From the cell containing the given text, extract its center point as (x, y) coordinate. 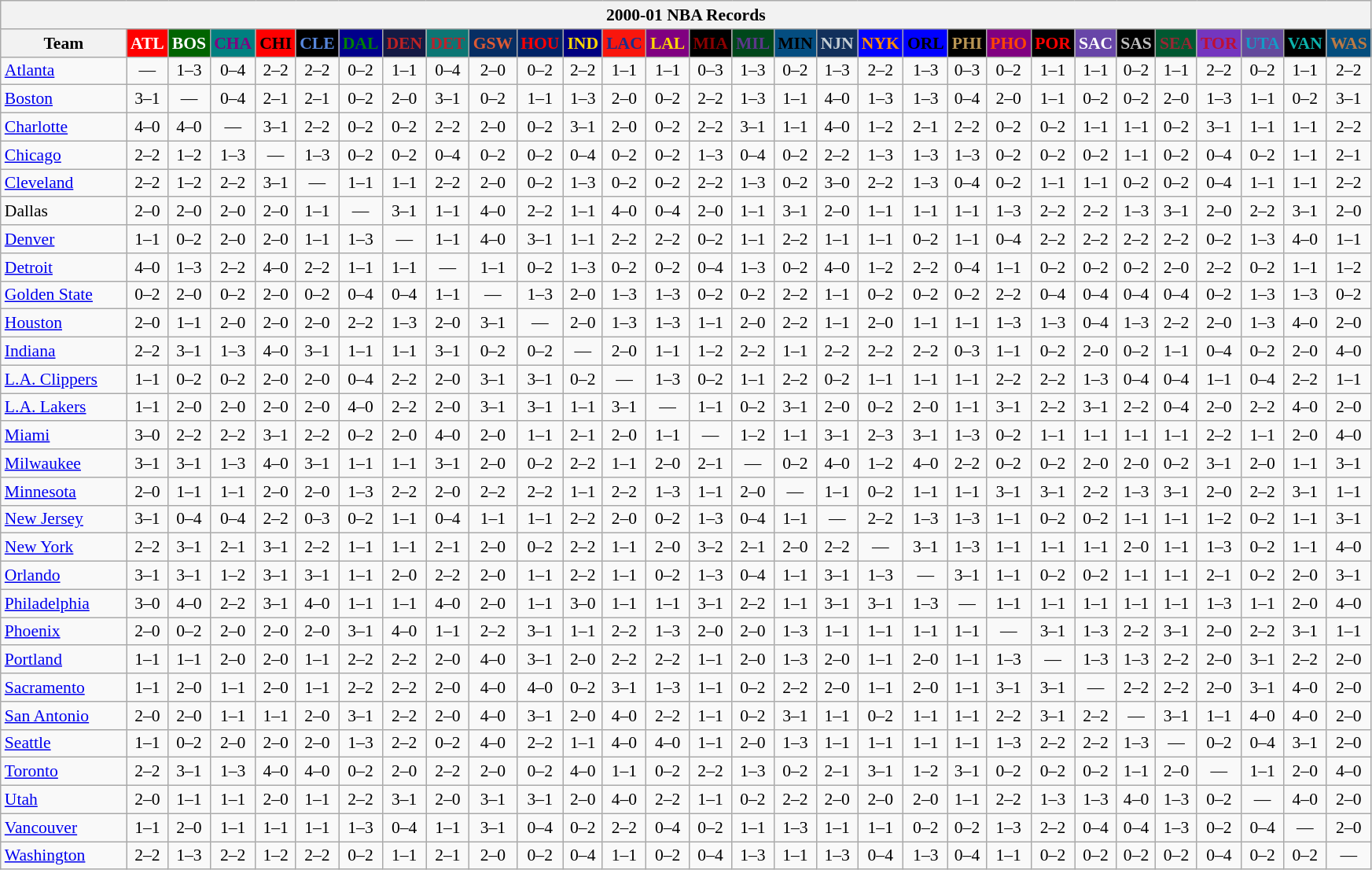
Team (64, 43)
Charlotte (64, 127)
Boston (64, 99)
Houston (64, 323)
Portland (64, 660)
2000-01 NBA Records (686, 15)
PHI (967, 43)
IND (583, 43)
Minnesota (64, 492)
MIL (753, 43)
Philadelphia (64, 603)
Toronto (64, 772)
MIA (710, 43)
Milwaukee (64, 463)
CHA (233, 43)
CLE (318, 43)
ORL (926, 43)
Atlanta (64, 71)
SEA (1176, 43)
WAS (1349, 43)
Orlando (64, 576)
Utah (64, 800)
PHO (1008, 43)
Vancouver (64, 828)
Miami (64, 436)
TOR (1219, 43)
Detroit (64, 267)
Phoenix (64, 632)
New York (64, 547)
MIN (795, 43)
ATL (148, 43)
VAN (1305, 43)
L.A. Clippers (64, 379)
SAC (1096, 43)
Indiana (64, 352)
Denver (64, 239)
Dallas (64, 212)
NJN (837, 43)
San Antonio (64, 716)
BOS (189, 43)
DEN (404, 43)
HOU (539, 43)
Chicago (64, 155)
Sacramento (64, 688)
2–3 (881, 436)
LAC (624, 43)
DAL (361, 43)
DET (448, 43)
Cleveland (64, 183)
Washington (64, 856)
Seattle (64, 743)
3–2 (710, 547)
Golden State (64, 295)
LAL (668, 43)
NYK (881, 43)
L.A. Lakers (64, 407)
UTA (1263, 43)
New Jersey (64, 519)
SAS (1136, 43)
CHI (275, 43)
POR (1053, 43)
GSW (494, 43)
